Return [X, Y] of the center of cell containing provided text 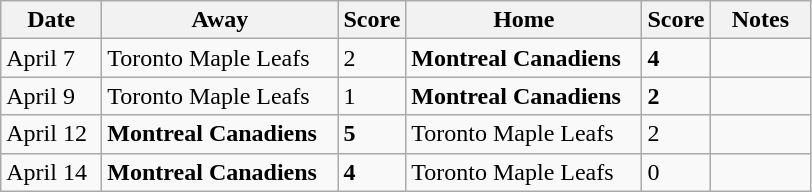
Home [524, 20]
April 12 [52, 134]
April 7 [52, 58]
Away [220, 20]
1 [372, 96]
April 14 [52, 172]
April 9 [52, 96]
0 [676, 172]
5 [372, 134]
Notes [760, 20]
Date [52, 20]
